Find where the given text appears and provide that cell's center as [x, y] coordinate. 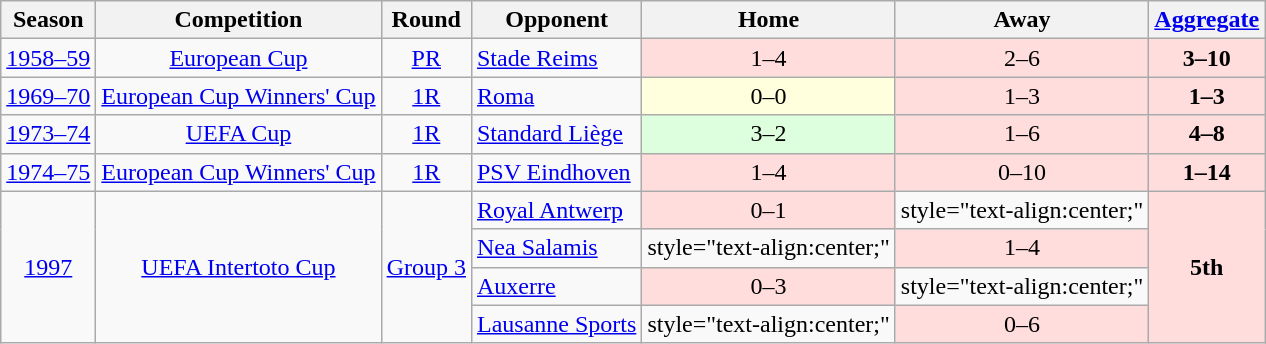
Royal Antwerp [556, 210]
European Cup [238, 58]
Standard Liège [556, 134]
1969–70 [48, 96]
3–2 [768, 134]
Away [1022, 20]
Season [48, 20]
3–10 [1207, 58]
Round [426, 20]
0–3 [768, 286]
Opponent [556, 20]
UEFA Cup [238, 134]
4–8 [1207, 134]
0–1 [768, 210]
0–6 [1022, 324]
0–0 [768, 96]
UEFA Intertoto Cup [238, 267]
Stade Reims [556, 58]
Roma [556, 96]
Home [768, 20]
Group 3 [426, 267]
Nea Salamis [556, 248]
Auxerre [556, 286]
PR [426, 58]
1–6 [1022, 134]
2–6 [1022, 58]
1958–59 [48, 58]
Lausanne Sports [556, 324]
1997 [48, 267]
PSV Eindhoven [556, 172]
1973–74 [48, 134]
Aggregate [1207, 20]
1–14 [1207, 172]
0–10 [1022, 172]
5th [1207, 267]
1974–75 [48, 172]
Competition [238, 20]
